Extract the (x, y) coordinate from the center of the cell holding the provided text.  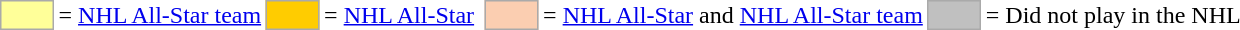
= NHL All-Star and NHL All-Star team (734, 15)
= NHL All-Star (400, 15)
= NHL All-Star team (160, 15)
